Locate the cell with the specified text and output its [x, y] center coordinate. 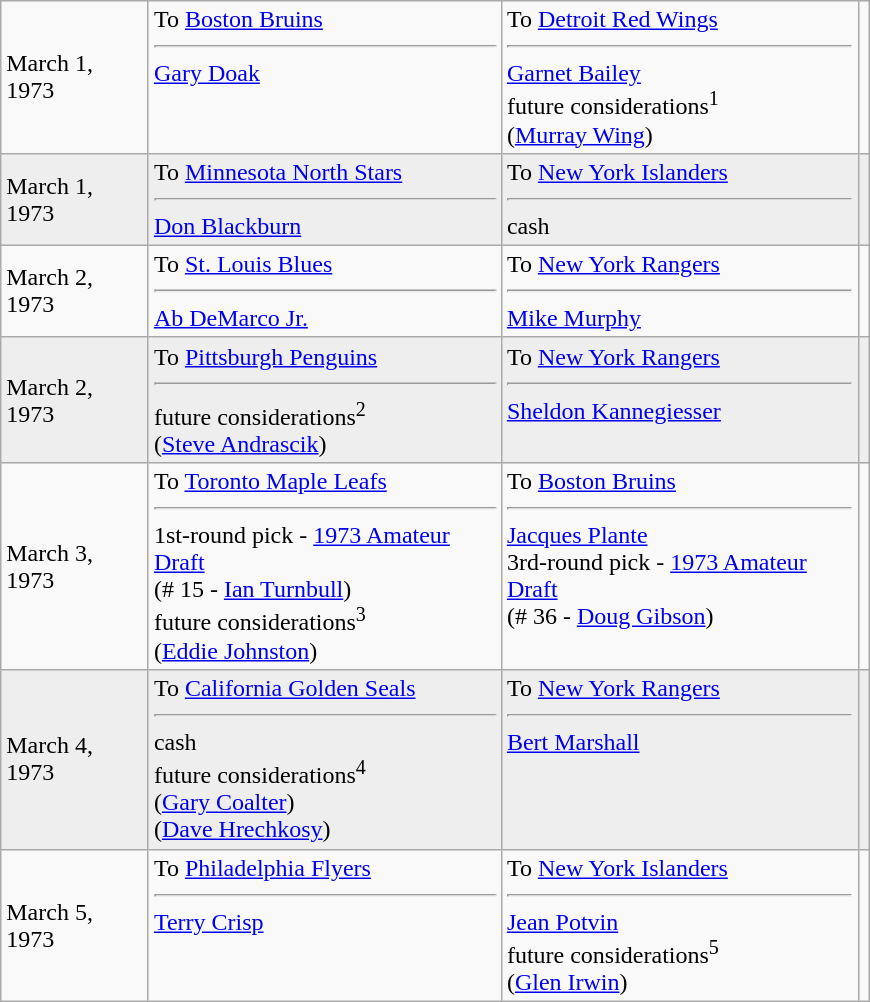
To Pittsburgh Penguinsfuture considerations2(Steve Andrascik) [324, 400]
To Boston BruinsJacques Plante3rd-round pick - 1973 Amateur Draft(# 36 - Doug Gibson) [680, 566]
To St. Louis BluesAb DeMarco Jr. [324, 291]
To New York Islanderscash [680, 199]
March 5, 1973 [75, 926]
To Boston BruinsGary Doak [324, 78]
March 3, 1973 [75, 566]
To California Golden Sealscashfuture considerations4(Gary Coalter)(Dave Hrechkosy) [324, 760]
To New York IslandersJean Potvinfuture considerations5(Glen Irwin) [680, 926]
To Detroit Red WingsGarnet Baileyfuture considerations1(Murray Wing) [680, 78]
March 4, 1973 [75, 760]
To Minnesota North StarsDon Blackburn [324, 199]
To New York RangersBert Marshall [680, 760]
To Toronto Maple Leafs1st-round pick - 1973 Amateur Draft(# 15 - Ian Turnbull)future considerations3(Eddie Johnston) [324, 566]
To New York RangersMike Murphy [680, 291]
To New York RangersSheldon Kannegiesser [680, 400]
To Philadelphia FlyersTerry Crisp [324, 926]
